Locate the cell with the specified text and output its [x, y] center coordinate. 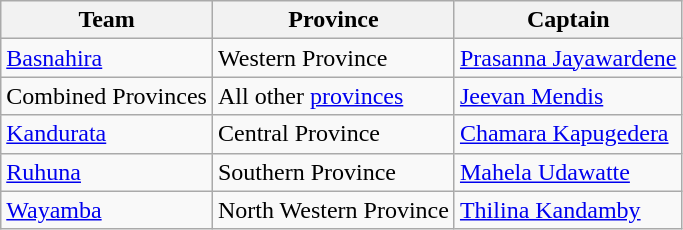
Basnahira [107, 58]
North Western Province [333, 210]
Team [107, 20]
Prasanna Jayawardene [568, 58]
Jeevan Mendis [568, 96]
Thilina Kandamby [568, 210]
Captain [568, 20]
Ruhuna [107, 172]
Central Province [333, 134]
Province [333, 20]
Western Province [333, 58]
Wayamba [107, 210]
Combined Provinces [107, 96]
Southern Province [333, 172]
All other provinces [333, 96]
Chamara Kapugedera [568, 134]
Mahela Udawatte [568, 172]
Kandurata [107, 134]
